Identify which cell holds the provided text, then report its (x, y) central coordinate. 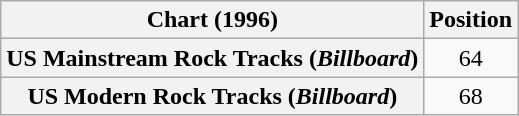
68 (471, 96)
US Modern Rock Tracks (Billboard) (212, 96)
Position (471, 20)
Chart (1996) (212, 20)
64 (471, 58)
US Mainstream Rock Tracks (Billboard) (212, 58)
